From the cell containing the given text, extract its center point as (x, y) coordinate. 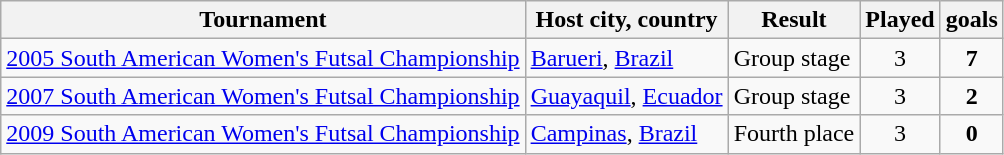
2005 South American Women's Futsal Championship (263, 58)
7 (972, 58)
Barueri, Brazil (626, 58)
2007 South American Women's Futsal Championship (263, 96)
2009 South American Women's Futsal Championship (263, 134)
Tournament (263, 20)
Campinas, Brazil (626, 134)
Guayaquil, Ecuador (626, 96)
Host city, country (626, 20)
Played (900, 20)
Fourth place (794, 134)
goals (972, 20)
2 (972, 96)
0 (972, 134)
Result (794, 20)
